Pinpoint the cell where the given text exists, returning its (X, Y) midpoint coordinate. 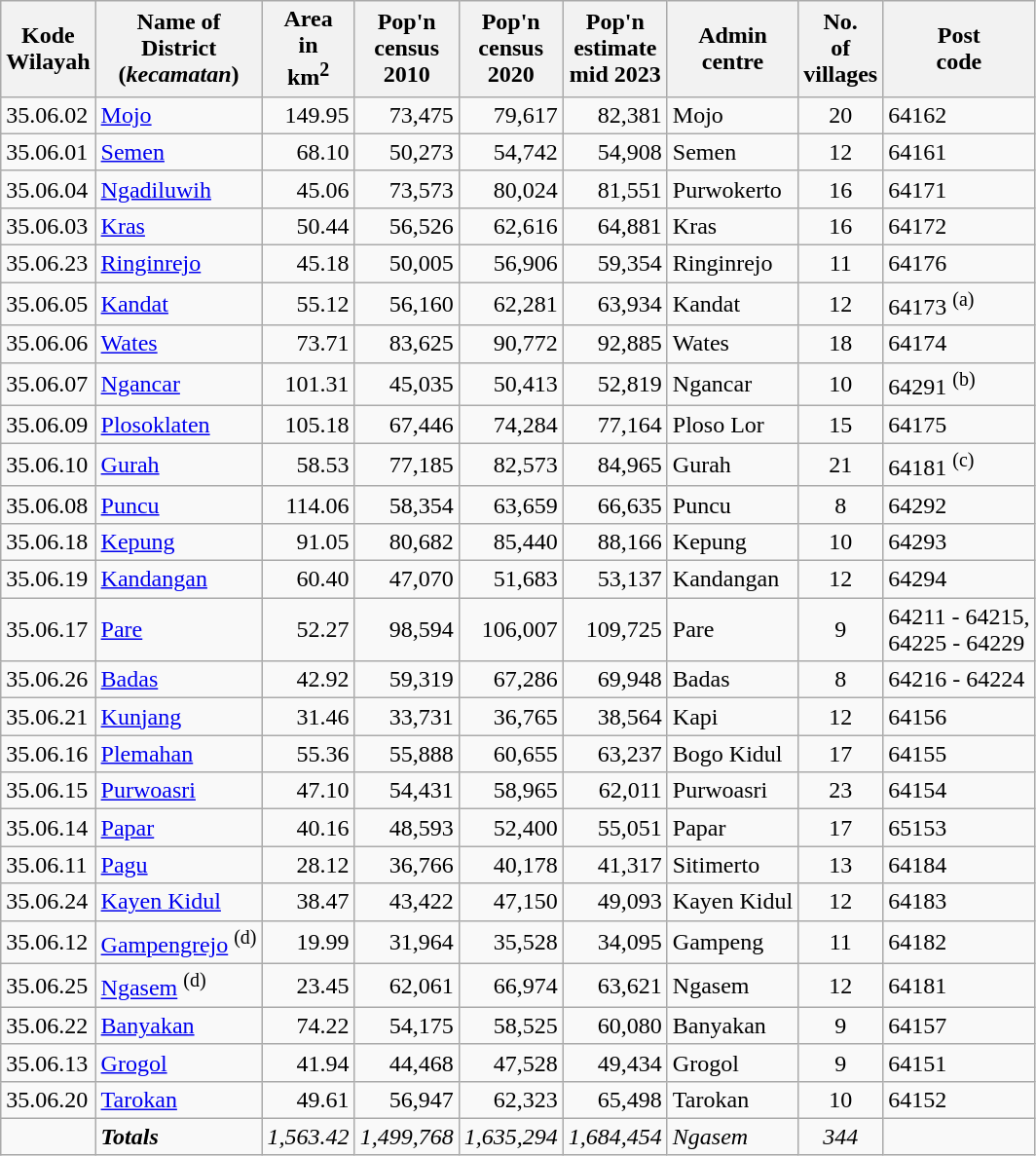
1,635,294 (510, 1137)
40,178 (510, 865)
35.06.11 (49, 865)
64216 - 64224 (959, 680)
Sitimerto (732, 865)
81,551 (615, 189)
49,434 (615, 1063)
64156 (959, 717)
No.ofvillages (841, 49)
35.06.23 (49, 264)
40.16 (308, 828)
58.53 (308, 466)
38,564 (615, 717)
35.06.22 (49, 1025)
67,286 (510, 680)
64173 (a) (959, 304)
35.06.20 (49, 1100)
62,616 (510, 226)
90,772 (510, 344)
344 (841, 1137)
52,819 (615, 384)
73.71 (308, 344)
18 (841, 344)
64183 (959, 902)
64171 (959, 189)
36,765 (510, 717)
19.99 (308, 943)
47.10 (308, 791)
63,237 (615, 754)
1,684,454 (615, 1137)
80,024 (510, 189)
Ploso Lor (732, 425)
64292 (959, 504)
52,400 (510, 828)
49,093 (615, 902)
62,061 (407, 986)
35.06.25 (49, 986)
Ngadiluwih (179, 189)
54,175 (407, 1025)
Gampengrejo (d) (179, 943)
Ngasem (d) (179, 986)
59,319 (407, 680)
60,655 (510, 754)
63,621 (615, 986)
64152 (959, 1100)
35.06.19 (49, 579)
Pagu (179, 865)
64174 (959, 344)
82,381 (615, 115)
47,070 (407, 579)
64181 (959, 986)
58,965 (510, 791)
55,051 (615, 828)
67,446 (407, 425)
Kapi (732, 717)
64,881 (615, 226)
35.06.10 (49, 466)
35.06.14 (49, 828)
66,635 (615, 504)
64291 (b) (959, 384)
50,413 (510, 384)
60,080 (615, 1025)
83,625 (407, 344)
54,742 (510, 152)
62,281 (510, 304)
65153 (959, 828)
56,906 (510, 264)
Totals (179, 1137)
35.06.01 (49, 152)
35.06.09 (49, 425)
58,525 (510, 1025)
13 (841, 865)
66,974 (510, 986)
34,095 (615, 943)
43,422 (407, 902)
101.31 (308, 384)
91.05 (308, 541)
52.27 (308, 629)
Admincentre (732, 49)
64151 (959, 1063)
49.61 (308, 1100)
41.94 (308, 1063)
35.06.04 (49, 189)
105.18 (308, 425)
Gampeng (732, 943)
35.06.24 (49, 902)
56,947 (407, 1100)
45.18 (308, 264)
63,934 (615, 304)
Kode Wilayah (49, 49)
73,475 (407, 115)
82,573 (510, 466)
114.06 (308, 504)
109,725 (615, 629)
23.45 (308, 986)
65,498 (615, 1100)
42.92 (308, 680)
51,683 (510, 579)
63,659 (510, 504)
38.47 (308, 902)
98,594 (407, 629)
73,573 (407, 189)
50,005 (407, 264)
Pop'ncensus2010 (407, 49)
77,185 (407, 466)
77,164 (615, 425)
74.22 (308, 1025)
68.10 (308, 152)
35.06.26 (49, 680)
64181 (c) (959, 466)
54,431 (407, 791)
80,682 (407, 541)
55.12 (308, 304)
15 (841, 425)
62,011 (615, 791)
Plemahan (179, 754)
Area in km2 (308, 49)
55.36 (308, 754)
1,499,768 (407, 1137)
35.06.08 (49, 504)
64162 (959, 115)
106,007 (510, 629)
35.06.18 (49, 541)
31,964 (407, 943)
149.95 (308, 115)
64157 (959, 1025)
79,617 (510, 115)
33,731 (407, 717)
55,888 (407, 754)
64293 (959, 541)
35,528 (510, 943)
54,908 (615, 152)
Bogo Kidul (732, 754)
35.06.03 (49, 226)
48,593 (407, 828)
64155 (959, 754)
69,948 (615, 680)
44,468 (407, 1063)
64294 (959, 579)
92,885 (615, 344)
Name ofDistrict(kecamatan) (179, 49)
64172 (959, 226)
Purwokerto (732, 189)
88,166 (615, 541)
84,965 (615, 466)
36,766 (407, 865)
50.44 (308, 226)
35.06.13 (49, 1063)
21 (841, 466)
74,284 (510, 425)
58,354 (407, 504)
35.06.06 (49, 344)
1,563.42 (308, 1137)
Plosoklaten (179, 425)
28.12 (308, 865)
20 (841, 115)
Pop'nestimatemid 2023 (615, 49)
35.06.05 (49, 304)
62,323 (510, 1100)
35.06.16 (49, 754)
35.06.17 (49, 629)
56,526 (407, 226)
Pop'ncensus2020 (510, 49)
50,273 (407, 152)
47,150 (510, 902)
64161 (959, 152)
64154 (959, 791)
Postcode (959, 49)
56,160 (407, 304)
23 (841, 791)
64176 (959, 264)
35.06.21 (49, 717)
64175 (959, 425)
41,317 (615, 865)
35.06.12 (49, 943)
64182 (959, 943)
85,440 (510, 541)
35.06.02 (49, 115)
35.06.15 (49, 791)
64184 (959, 865)
60.40 (308, 579)
53,137 (615, 579)
31.46 (308, 717)
47,528 (510, 1063)
59,354 (615, 264)
64211 - 64215,64225 - 64229 (959, 629)
35.06.07 (49, 384)
45.06 (308, 189)
Kunjang (179, 717)
45,035 (407, 384)
